Scan for the cell matching the given text and deliver its [x, y] coordinate at center. 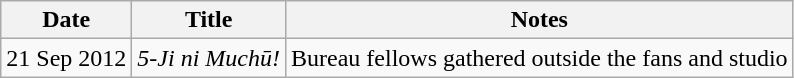
Date [66, 20]
Notes [539, 20]
Title [209, 20]
21 Sep 2012 [66, 58]
Bureau fellows gathered outside the fans and studio [539, 58]
5-Ji ni Muchū! [209, 58]
